Detect which cell encompasses the target text, then output its (x, y) center coordinate. 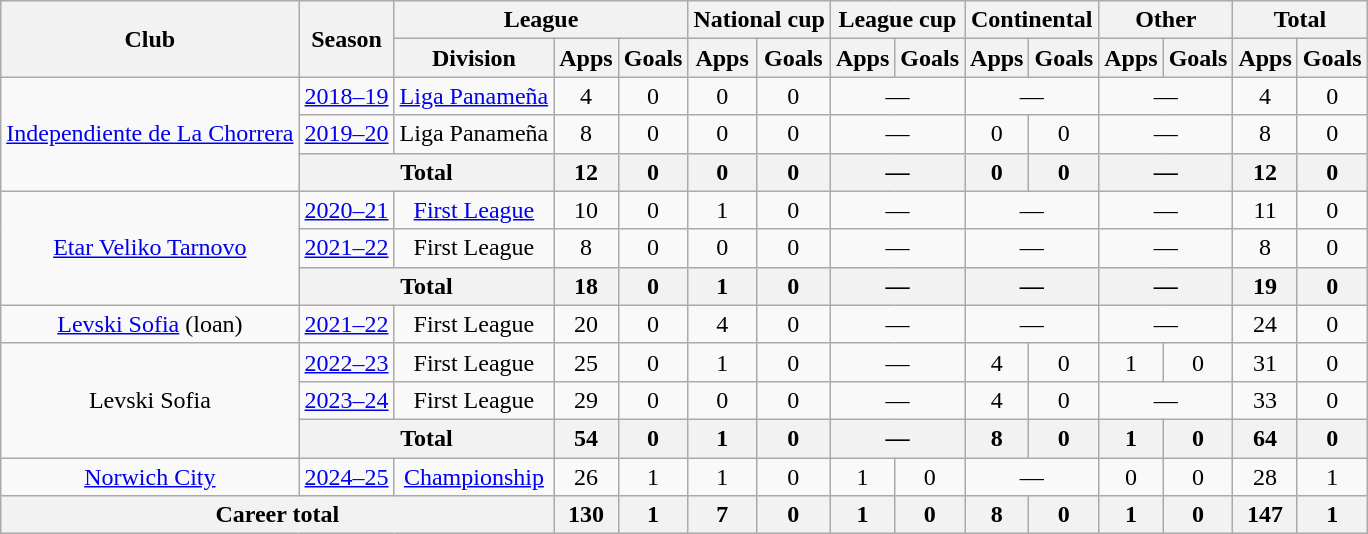
2023–24 (346, 400)
2020–21 (346, 210)
League cup (897, 20)
Continental (1032, 20)
130 (586, 515)
7 (722, 515)
Division (474, 58)
33 (1265, 400)
20 (586, 324)
147 (1265, 515)
Club (150, 39)
National cup (759, 20)
Norwich City (150, 477)
25 (586, 362)
24 (1265, 324)
Levski Sofia (150, 400)
Independiente de La Chorrera (150, 134)
29 (586, 400)
28 (1265, 477)
18 (586, 286)
2022–23 (346, 362)
10 (586, 210)
Championship (474, 477)
31 (1265, 362)
54 (586, 438)
Levski Sofia (loan) (150, 324)
26 (586, 477)
19 (1265, 286)
Etar Veliko Tarnovo (150, 248)
Other (1166, 20)
2019–20 (346, 134)
11 (1265, 210)
2024–25 (346, 477)
Career total (278, 515)
64 (1265, 438)
Season (346, 39)
2018–19 (346, 96)
League (541, 20)
